Detect which cell encompasses the target text, then output its (X, Y) center coordinate. 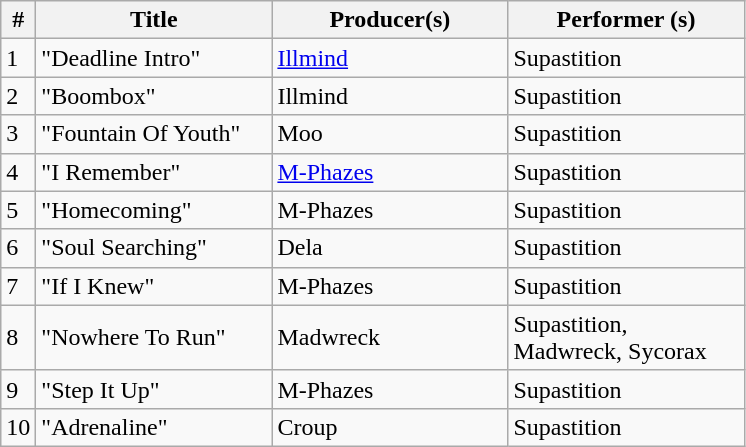
"Nowhere To Run" (154, 338)
9 (18, 389)
"Homecoming" (154, 210)
8 (18, 338)
Performer (s) (626, 20)
Title (154, 20)
6 (18, 248)
7 (18, 286)
"Soul Searching" (154, 248)
Croup (390, 427)
"Adrenaline" (154, 427)
5 (18, 210)
"Boombox" (154, 96)
"I Remember" (154, 172)
Supastition, Madwreck, Sycorax (626, 338)
Moo (390, 134)
"Fountain Of Youth" (154, 134)
2 (18, 96)
10 (18, 427)
"Step It Up" (154, 389)
Dela (390, 248)
4 (18, 172)
"If I Knew" (154, 286)
1 (18, 58)
3 (18, 134)
# (18, 20)
"Deadline Intro" (154, 58)
Madwreck (390, 338)
Producer(s) (390, 20)
